Locate the cell with the specified text and output its [X, Y] center coordinate. 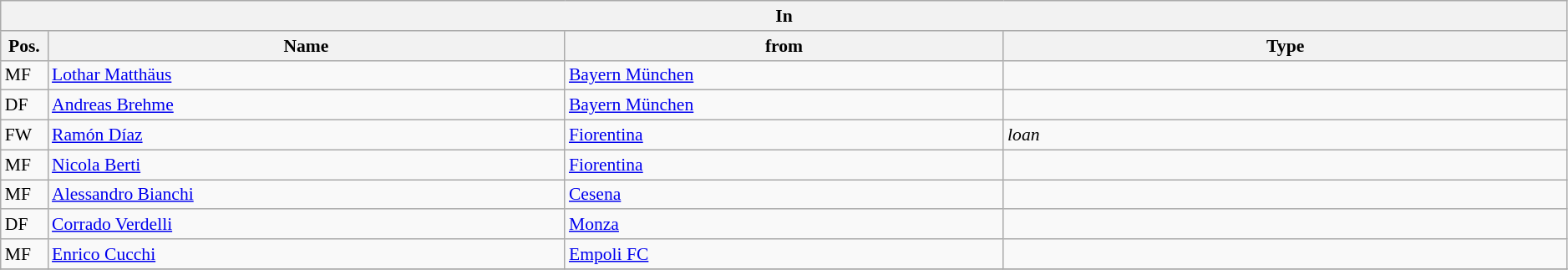
loan [1285, 135]
Type [1285, 46]
Alessandro Bianchi [306, 195]
Enrico Cucchi [306, 254]
Andreas Brehme [306, 105]
Pos. [24, 46]
In [784, 16]
FW [24, 135]
Name [306, 46]
Ramón Díaz [306, 135]
Corrado Verdelli [306, 225]
from [784, 46]
Monza [784, 225]
Cesena [784, 195]
Empoli FC [784, 254]
Lothar Matthäus [306, 75]
Nicola Berti [306, 165]
